Capture the cell that displays the provided text and extract its (X, Y) central coordinate. 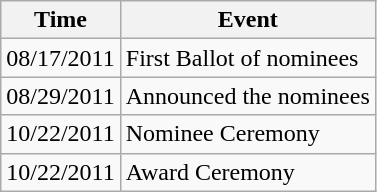
Nominee Ceremony (248, 134)
Event (248, 20)
First Ballot of nominees (248, 58)
08/17/2011 (61, 58)
08/29/2011 (61, 96)
Award Ceremony (248, 172)
Announced the nominees (248, 96)
Time (61, 20)
